Pinpoint the cell where the given text exists, returning its [X, Y] midpoint coordinate. 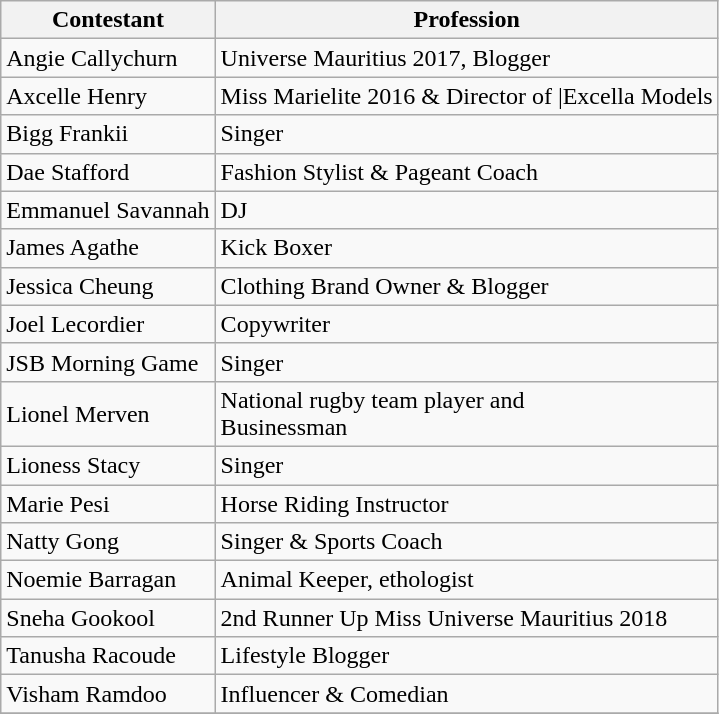
Visham Ramdoo [108, 694]
Tanusha Racoude [108, 656]
Clothing Brand Owner & Blogger [466, 286]
Kick Boxer [466, 248]
Natty Gong [108, 542]
Marie Pesi [108, 503]
Dae Stafford [108, 172]
Axcelle Henry [108, 96]
James Agathe [108, 248]
Jessica Cheung [108, 286]
Singer & Sports Coach [466, 542]
Emmanuel Savannah [108, 210]
Lionel Merven [108, 414]
2nd Runner Up Miss Universe Mauritius 2018 [466, 618]
Influencer & Comedian [466, 694]
National rugby team player andBusinessman [466, 414]
Horse Riding Instructor [466, 503]
Bigg Frankii [108, 134]
Universe Mauritius 2017, Blogger [466, 58]
Animal Keeper, ethologist [466, 580]
Angie Callychurn [108, 58]
JSB Morning Game [108, 362]
Joel Lecordier [108, 324]
DJ [466, 210]
Lioness Stacy [108, 465]
Lifestyle Blogger [466, 656]
Noemie Barragan [108, 580]
Copywriter [466, 324]
Profession [466, 20]
Sneha Gookool [108, 618]
Fashion Stylist & Pageant Coach [466, 172]
Miss Marielite 2016 & Director of |Excella Models [466, 96]
Contestant [108, 20]
